Extract the (x, y) coordinate from the center of the cell holding the provided text.  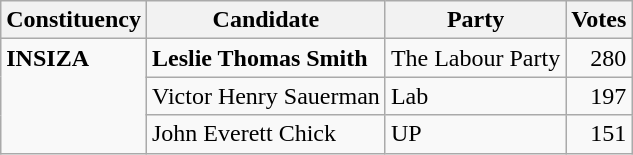
151 (599, 134)
Leslie Thomas Smith (266, 58)
Votes (599, 20)
Constituency (74, 20)
Party (475, 20)
Candidate (266, 20)
280 (599, 58)
197 (599, 96)
The Labour Party (475, 58)
John Everett Chick (266, 134)
Lab (475, 96)
UP (475, 134)
INSIZA (74, 96)
Victor Henry Sauerman (266, 96)
